Scan for the cell matching the given text and deliver its [X, Y] coordinate at center. 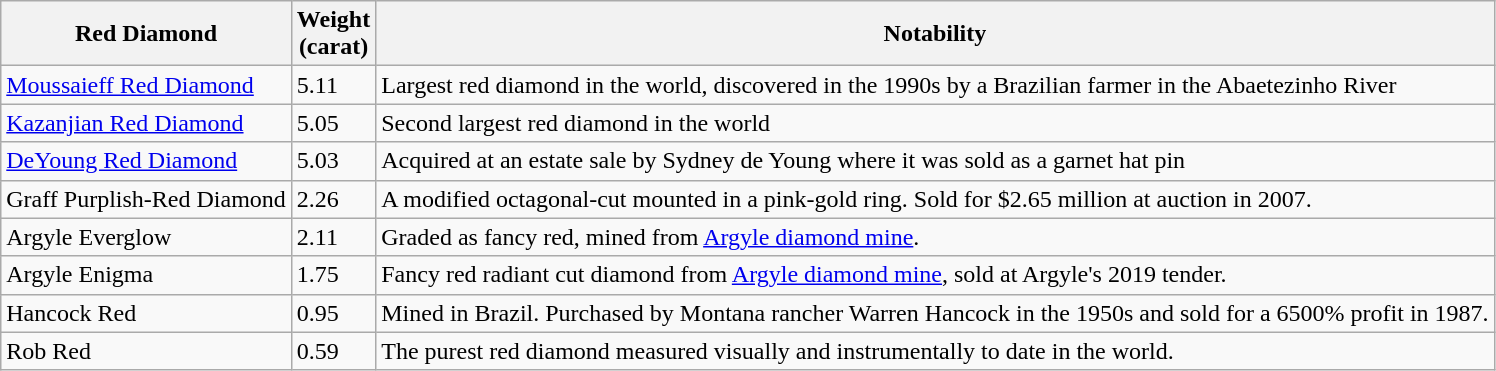
Kazanjian Red Diamond [146, 123]
Acquired at an estate sale by Sydney de Young where it was sold as a garnet hat pin [935, 161]
Notability [935, 34]
Graded as fancy red, mined from Argyle diamond mine. [935, 237]
Weight(carat) [333, 34]
DeYoung Red Diamond [146, 161]
Argyle Enigma [146, 275]
2.26 [333, 199]
Mined in Brazil. Purchased by Montana rancher Warren Hancock in the 1950s and sold for a 6500% profit in 1987. [935, 313]
Second largest red diamond in the world [935, 123]
5.03 [333, 161]
Largest red diamond in the world, discovered in the 1990s by a Brazilian farmer in the Abaetezinho River [935, 85]
5.05 [333, 123]
Hancock Red [146, 313]
A modified octagonal-cut mounted in a pink-gold ring. Sold for $2.65 million at auction in 2007. [935, 199]
Graff Purplish-Red Diamond [146, 199]
Red Diamond [146, 34]
0.95 [333, 313]
5.11 [333, 85]
Fancy red radiant cut diamond from Argyle diamond mine, sold at Argyle's 2019 tender. [935, 275]
Argyle Everglow [146, 237]
Rob Red [146, 351]
0.59 [333, 351]
2.11 [333, 237]
Moussaieff Red Diamond [146, 85]
The purest red diamond measured visually and instrumentally to date in the world. [935, 351]
1.75 [333, 275]
